From the cell containing the given text, extract its center point as [x, y] coordinate. 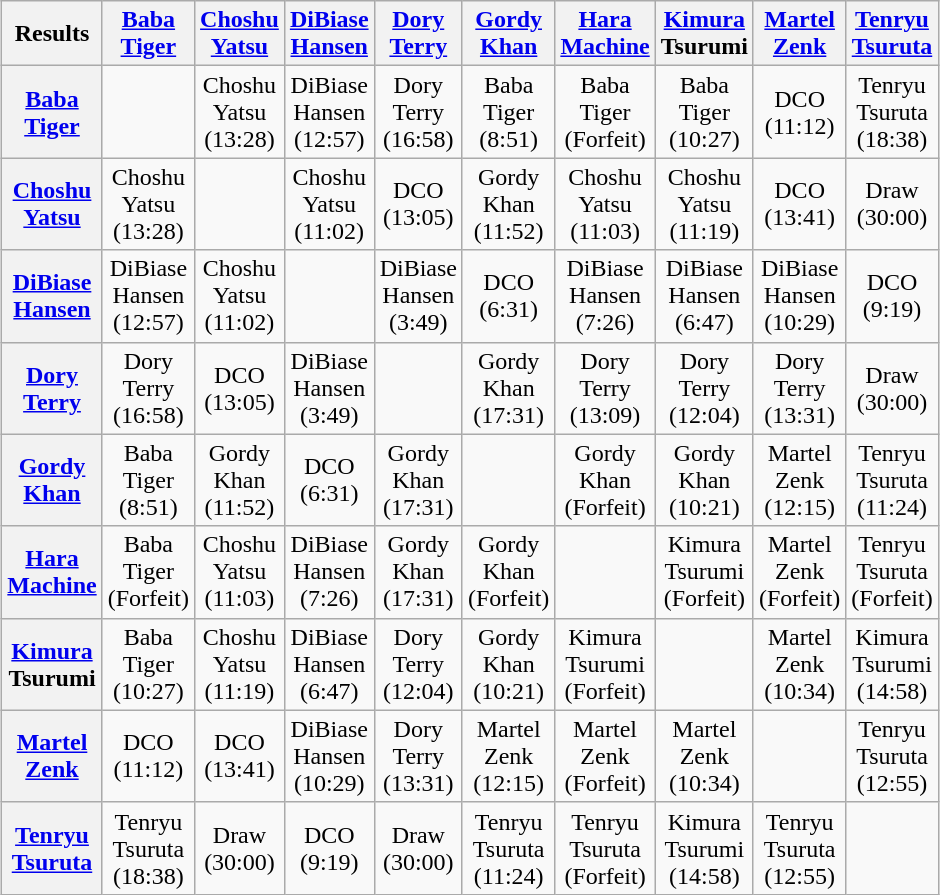
DoryTerry(13:09) [605, 388]
Results [52, 34]
